Identify which cell holds the provided text, then report its [x, y] central coordinate. 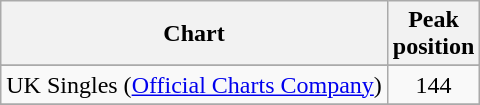
UK Singles (Official Charts Company) [194, 85]
Peakposition [433, 34]
Chart [194, 34]
144 [433, 85]
